Extract the [x, y] coordinate from the center of the cell holding the provided text.  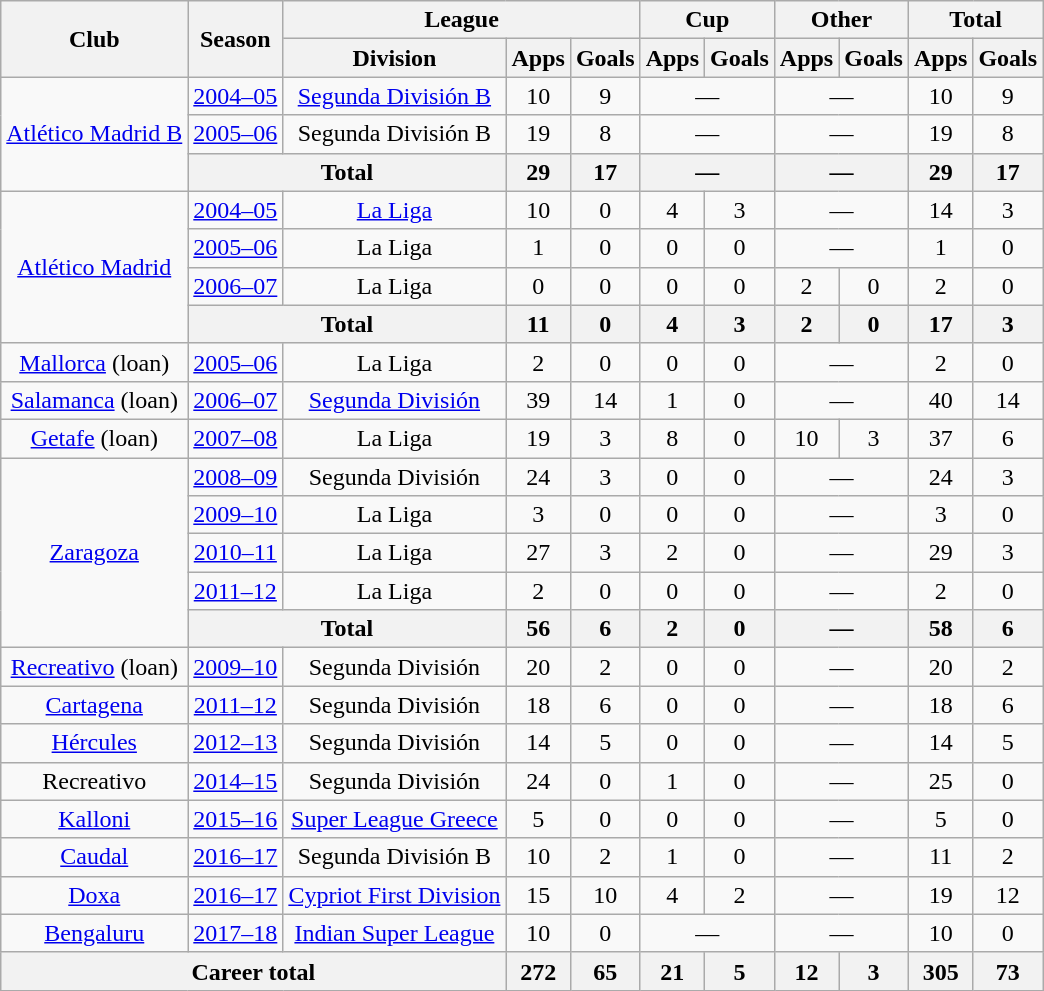
Cup [707, 20]
Hércules [94, 743]
40 [940, 400]
39 [538, 400]
73 [1008, 971]
58 [940, 629]
15 [538, 895]
Recreativo [94, 781]
2007–08 [236, 438]
25 [940, 781]
Other [841, 20]
Cypriot First Division [394, 895]
21 [672, 971]
Super League Greece [394, 819]
Getafe (loan) [94, 438]
2015–16 [236, 819]
2010–11 [236, 553]
Mallorca (loan) [94, 362]
Atlético Madrid B [94, 134]
2012–13 [236, 743]
Salamanca (loan) [94, 400]
Club [94, 39]
Zaragoza [94, 553]
2008–09 [236, 477]
2014–15 [236, 781]
Atlético Madrid [94, 267]
272 [538, 971]
Season [236, 39]
Career total [254, 971]
37 [940, 438]
Indian Super League [394, 933]
League [462, 20]
Division [394, 58]
Recreativo (loan) [94, 667]
305 [940, 971]
Caudal [94, 857]
2017–18 [236, 933]
Kalloni [94, 819]
27 [538, 553]
56 [538, 629]
65 [605, 971]
Cartagena [94, 705]
Bengaluru [94, 933]
Doxa [94, 895]
